Pinpoint the cell where the given text exists, returning its (X, Y) midpoint coordinate. 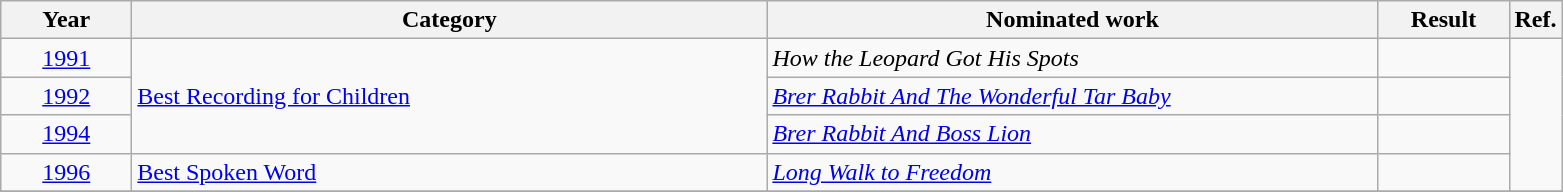
Category (450, 20)
1994 (66, 134)
1992 (66, 96)
Brer Rabbit And The Wonderful Tar Baby (1072, 96)
How the Leopard Got His Spots (1072, 58)
Nominated work (1072, 20)
Best Spoken Word (450, 172)
Best Recording for Children (450, 96)
1991 (66, 58)
Year (66, 20)
Ref. (1536, 20)
1996 (66, 172)
Brer Rabbit And Boss Lion (1072, 134)
Long Walk to Freedom (1072, 172)
Result (1444, 20)
